Locate the cell with the specified text and output its (x, y) center coordinate. 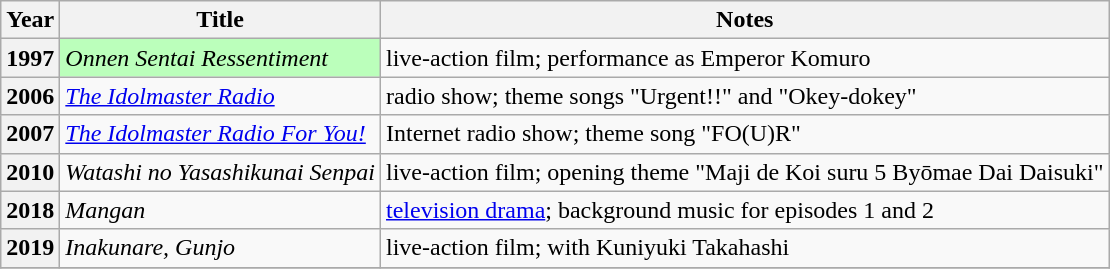
Notes (744, 20)
live-action film; performance as Emperor Komuro (744, 58)
live-action film; opening theme "Maji de Koi suru 5 Byōmae Dai Daisuki" (744, 172)
Onnen Sentai Ressentiment (220, 58)
radio show; theme songs "Urgent!!" and "Okey-dokey" (744, 96)
The Idolmaster Radio For You! (220, 134)
2010 (30, 172)
2006 (30, 96)
live-action film; with Kuniyuki Takahashi (744, 248)
Inakunare, Gunjo (220, 248)
2007 (30, 134)
Mangan (220, 210)
Title (220, 20)
1997 (30, 58)
The Idolmaster Radio (220, 96)
2019 (30, 248)
Year (30, 20)
Internet radio show; theme song "FO(U)R" (744, 134)
Watashi no Yasashikunai Senpai (220, 172)
television drama; background music for episodes 1 and 2 (744, 210)
2018 (30, 210)
